Output the (X, Y) coordinate of the center of the cell containing the given text.  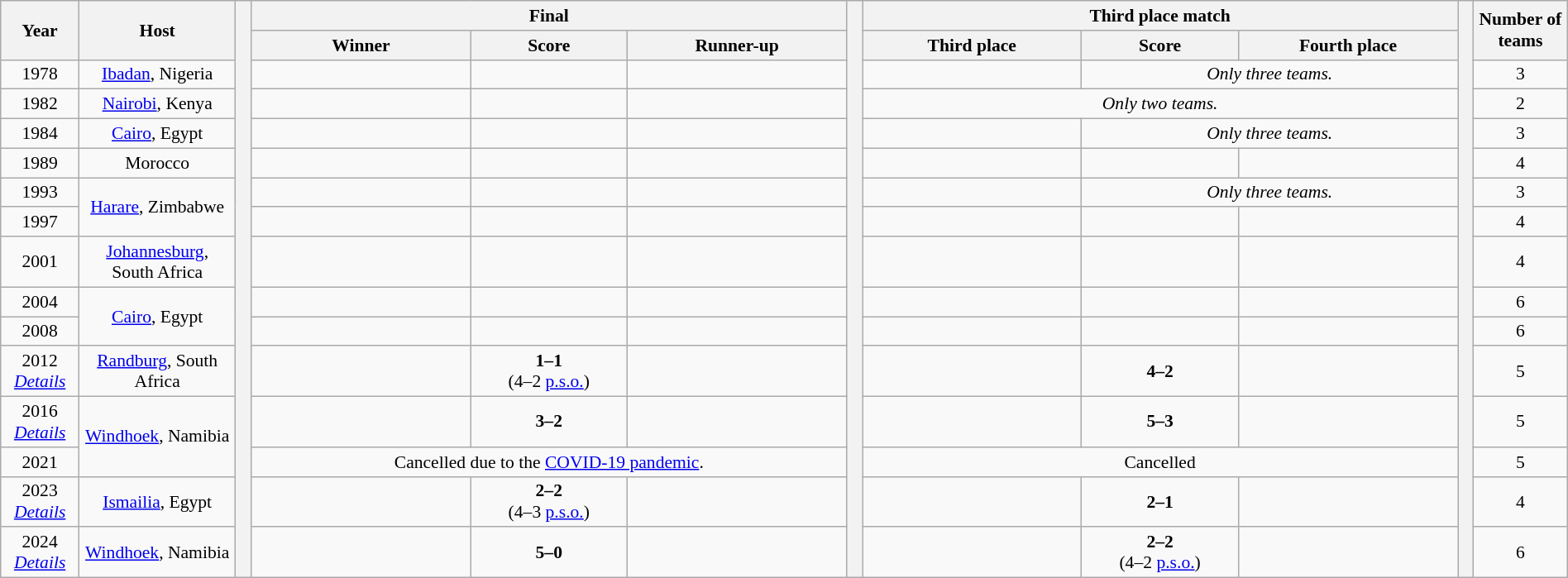
Harare, Zimbabwe (157, 207)
2–1 (1159, 501)
2–2(4–2 p.s.o.) (1159, 552)
4–2 (1159, 372)
Only two teams. (1160, 104)
Cancelled (1160, 462)
Fourth place (1348, 45)
Host (157, 30)
3–2 (549, 422)
2008 (40, 332)
2024Details (40, 552)
2–2(4–3 p.s.o.) (549, 501)
2016Details (40, 422)
Ismailia, Egypt (157, 501)
1997 (40, 222)
Morocco (157, 163)
1–1(4–2 p.s.o.) (549, 372)
Third place (973, 45)
Nairobi, Kenya (157, 104)
1978 (40, 74)
Winner (361, 45)
5–3 (1159, 422)
Final (549, 16)
Year (40, 30)
2 (1520, 104)
2023Details (40, 501)
2012Details (40, 372)
1984 (40, 134)
Runner-up (738, 45)
5–0 (549, 552)
1982 (40, 104)
Third place match (1160, 16)
2004 (40, 302)
1993 (40, 193)
2021 (40, 462)
Johannesburg, South Africa (157, 261)
Number of teams (1520, 30)
Ibadan, Nigeria (157, 74)
1989 (40, 163)
Randburg, South Africa (157, 372)
2001 (40, 261)
Cancelled due to the COVID-19 pandemic. (549, 462)
